Pinpoint the cell where the given text exists, returning its (x, y) midpoint coordinate. 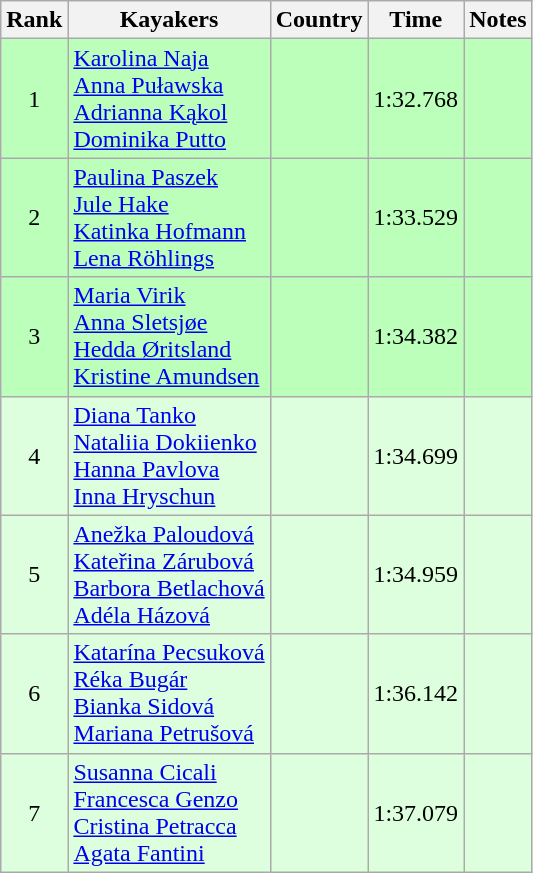
1:37.079 (416, 812)
1:33.529 (416, 218)
Paulina PaszekJule HakeKatinka HofmannLena Röhlings (169, 218)
Katarína PecsukováRéka BugárBianka SidováMariana Petrušová (169, 694)
Rank (34, 20)
7 (34, 812)
1:34.382 (416, 336)
4 (34, 456)
5 (34, 574)
Maria VirikAnna SletsjøeHedda ØritslandKristine Amundsen (169, 336)
Country (319, 20)
Diana TankoNataliia DokiienkoHanna PavlovaInna Hryschun (169, 456)
1:36.142 (416, 694)
6 (34, 694)
Notes (498, 20)
Anežka PaloudováKateřina ZárubováBarbora BetlachováAdéla Házová (169, 574)
1 (34, 98)
Kayakers (169, 20)
1:34.699 (416, 456)
3 (34, 336)
2 (34, 218)
Time (416, 20)
1:34.959 (416, 574)
1:32.768 (416, 98)
Susanna CicaliFrancesca GenzoCristina PetraccaAgata Fantini (169, 812)
Karolina NajaAnna PuławskaAdrianna KąkolDominika Putto (169, 98)
